Detect which cell encompasses the target text, then output its (X, Y) center coordinate. 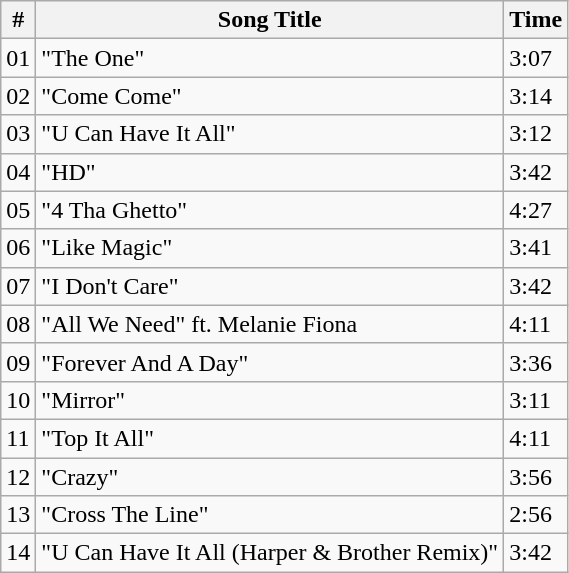
01 (18, 58)
3:07 (536, 58)
3:56 (536, 477)
"Mirror" (270, 400)
10 (18, 400)
Time (536, 20)
11 (18, 438)
"Forever And A Day" (270, 362)
12 (18, 477)
"Come Come" (270, 96)
06 (18, 248)
# (18, 20)
"HD" (270, 172)
3:12 (536, 134)
Song Title (270, 20)
"All We Need" ft. Melanie Fiona (270, 324)
4:27 (536, 210)
09 (18, 362)
03 (18, 134)
02 (18, 96)
05 (18, 210)
"Cross The Line" (270, 515)
"Like Magic" (270, 248)
3:41 (536, 248)
3:14 (536, 96)
13 (18, 515)
08 (18, 324)
"Crazy" (270, 477)
04 (18, 172)
3:36 (536, 362)
"4 Tha Ghetto" (270, 210)
07 (18, 286)
3:11 (536, 400)
"U Can Have It All" (270, 134)
"The One" (270, 58)
14 (18, 553)
"U Can Have It All (Harper & Brother Remix)" (270, 553)
2:56 (536, 515)
"I Don't Care" (270, 286)
"Top It All" (270, 438)
